Extract the [x, y] coordinate from the center of the cell holding the provided text.  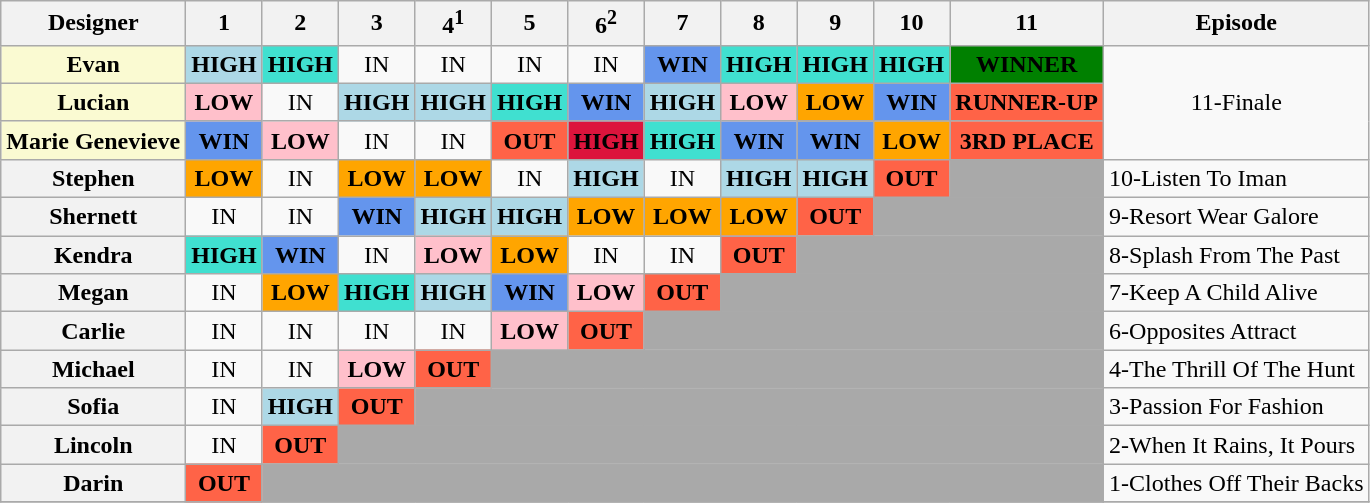
9-Resort Wear Galore [1236, 217]
3-Passion For Fashion [1236, 407]
Lincoln [94, 445]
WINNER [1027, 64]
Designer [94, 24]
7-Keep A Child Alive [1236, 293]
Lucian [94, 102]
Marie Genevieve [94, 140]
11-Finale [1236, 102]
2-When It Rains, It Pours [1236, 445]
RUNNER-UP [1027, 102]
9 [835, 24]
8-Splash From The Past [1236, 255]
1 [224, 24]
Megan [94, 293]
Sofia [94, 407]
7 [682, 24]
6-Opposites Attract [1236, 331]
Episode [1236, 24]
4-The Thrill Of The Hunt [1236, 369]
Stephen [94, 178]
Michael [94, 369]
8 [759, 24]
62 [606, 24]
Kendra [94, 255]
Carlie [94, 331]
5 [529, 24]
11 [1027, 24]
2 [300, 24]
Evan [94, 64]
10-Listen To Iman [1236, 178]
10 [911, 24]
1-Clothes Off Their Backs [1236, 483]
3RD PLACE [1027, 140]
41 [453, 24]
3 [377, 24]
Shernett [94, 217]
Darin [94, 483]
